Find where the given text appears and provide that cell's center as (X, Y) coordinate. 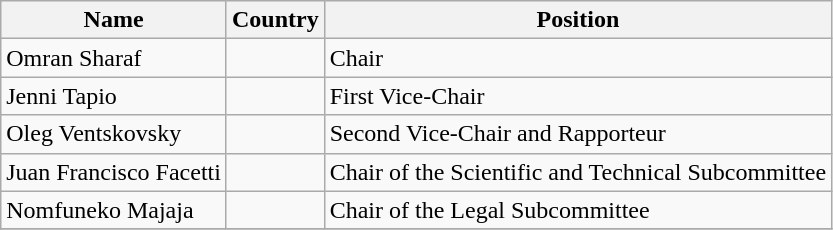
Chair (578, 58)
Oleg Ventskovsky (114, 134)
Position (578, 20)
Chair of the Legal Subcommittee (578, 210)
Nomfuneko Majaja (114, 210)
Second Vice-Chair and Rapporteur (578, 134)
Chair of the Scientific and Technical Subcommittee (578, 172)
Omran Sharaf (114, 58)
Name (114, 20)
Jenni Tapio (114, 96)
Juan Francisco Facetti (114, 172)
Country (275, 20)
First Vice-Chair (578, 96)
